Extract the [X, Y] coordinate from the center of the cell holding the provided text.  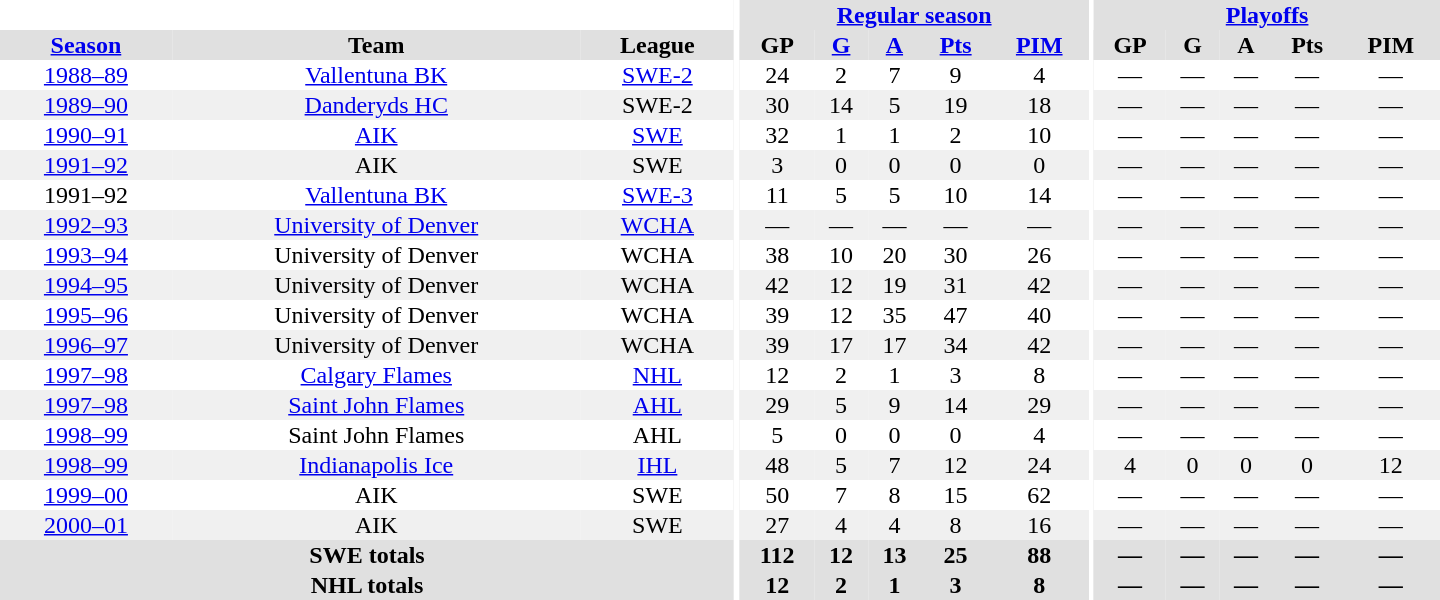
NHL totals [367, 585]
11 [777, 195]
Playoffs [1267, 15]
Indianapolis Ice [376, 465]
League [658, 45]
1994–95 [86, 285]
Regular season [914, 15]
48 [777, 465]
1990–91 [86, 135]
27 [777, 525]
25 [956, 555]
1995–96 [86, 315]
34 [956, 345]
15 [956, 495]
35 [894, 315]
1993–94 [86, 255]
47 [956, 315]
1989–90 [86, 105]
20 [894, 255]
Danderyds HC [376, 105]
NHL [658, 375]
26 [1039, 255]
Calgary Flames [376, 375]
88 [1039, 555]
IHL [658, 465]
Season [86, 45]
18 [1039, 105]
62 [1039, 495]
16 [1039, 525]
1988–89 [86, 75]
1996–97 [86, 345]
Team [376, 45]
40 [1039, 315]
SWE-3 [658, 195]
13 [894, 555]
50 [777, 495]
38 [777, 255]
1999–00 [86, 495]
31 [956, 285]
2000–01 [86, 525]
112 [777, 555]
SWE totals [367, 555]
32 [777, 135]
1992–93 [86, 225]
